Return (x, y) of the center of cell containing provided text 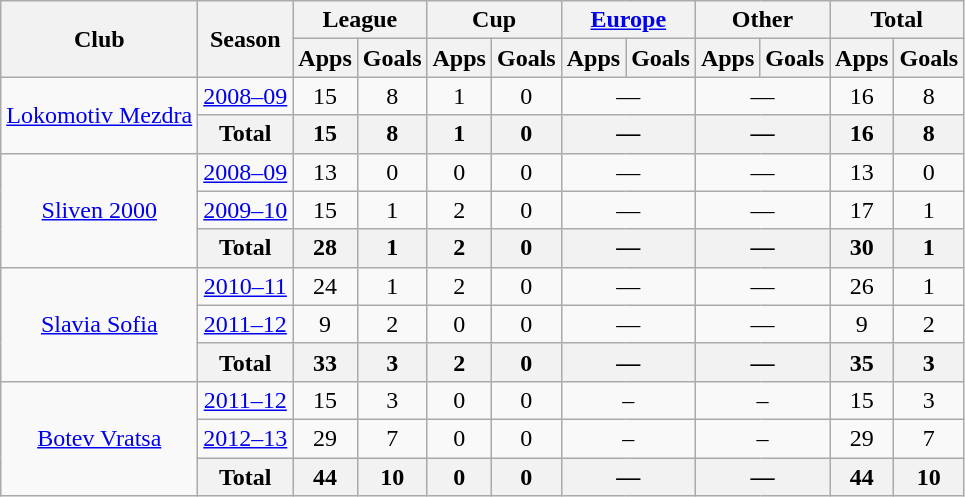
2012–13 (246, 438)
2010–11 (246, 286)
Season (246, 39)
26 (862, 286)
35 (862, 362)
Botev Vratsa (100, 438)
Club (100, 39)
Slavia Sofia (100, 324)
28 (325, 248)
Sliven 2000 (100, 210)
Lokomotiv Mezdra (100, 115)
2009–10 (246, 210)
30 (862, 248)
24 (325, 286)
Cup (494, 20)
33 (325, 362)
17 (862, 210)
League (360, 20)
Other (762, 20)
Europe (628, 20)
